Provide the (x, y) coordinate of the cell's center where the given text is located.  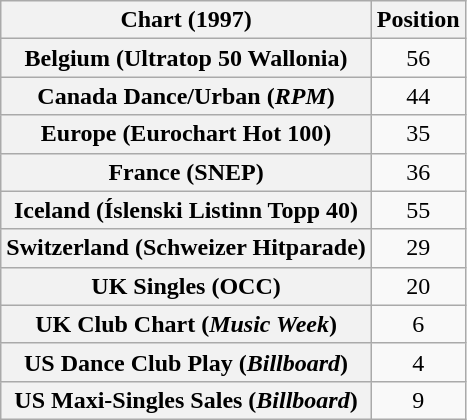
56 (418, 58)
Iceland (Íslenski Listinn Topp 40) (186, 210)
Chart (1997) (186, 20)
29 (418, 248)
Belgium (Ultratop 50 Wallonia) (186, 58)
20 (418, 286)
44 (418, 96)
35 (418, 134)
US Maxi-Singles Sales (Billboard) (186, 400)
UK Singles (OCC) (186, 286)
France (SNEP) (186, 172)
Europe (Eurochart Hot 100) (186, 134)
36 (418, 172)
9 (418, 400)
Switzerland (Schweizer Hitparade) (186, 248)
55 (418, 210)
Position (418, 20)
4 (418, 362)
6 (418, 324)
UK Club Chart (Music Week) (186, 324)
US Dance Club Play (Billboard) (186, 362)
Canada Dance/Urban (RPM) (186, 96)
